Return the (x, y) coordinate for the center point of the cell that contains the specified text.  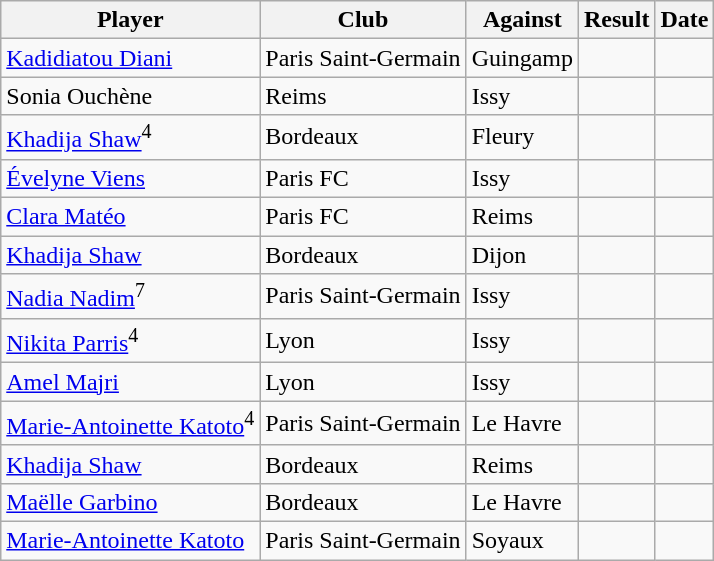
Player (130, 20)
Nikita Parris4 (130, 340)
Club (363, 20)
Maëlle Garbino (130, 502)
Result (617, 20)
Soyaux (522, 541)
Dijon (522, 255)
Évelyne Viens (130, 178)
Against (522, 20)
Clara Matéo (130, 217)
Kadidiatou Diani (130, 58)
Amel Majri (130, 382)
Sonia Ouchène (130, 96)
Nadia Nadim7 (130, 296)
Khadija Shaw4 (130, 138)
Marie-Antoinette Katoto (130, 541)
Guingamp (522, 58)
Fleury (522, 138)
Marie-Antoinette Katoto4 (130, 424)
Date (684, 20)
